Return the (X, Y) coordinate for the center point of the cell that contains the specified text.  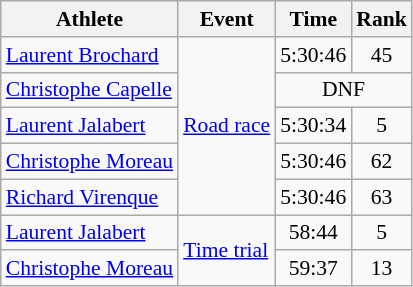
Time trial (226, 250)
58:44 (313, 233)
Athlete (90, 19)
Richard Virenque (90, 197)
Time (313, 19)
Road race (226, 126)
DNF (344, 90)
45 (382, 55)
Laurent Brochard (90, 55)
Rank (382, 19)
5:30:34 (313, 126)
Event (226, 19)
59:37 (313, 269)
Christophe Capelle (90, 90)
62 (382, 162)
13 (382, 269)
63 (382, 197)
